Detect which cell encompasses the target text, then output its [X, Y] center coordinate. 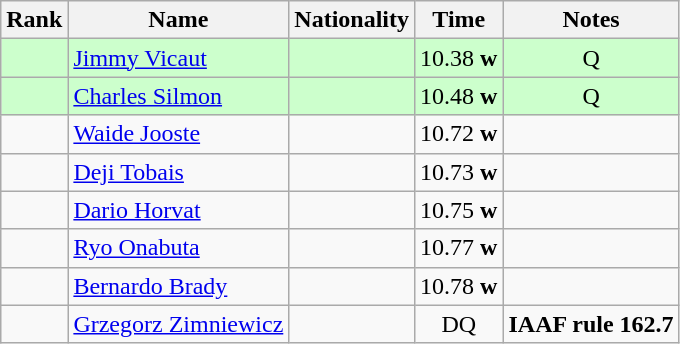
10.72 w [459, 134]
10.77 w [459, 248]
Rank [34, 20]
Deji Tobais [178, 172]
DQ [459, 324]
10.78 w [459, 286]
Notes [591, 20]
10.48 w [459, 96]
Grzegorz Zimniewicz [178, 324]
Jimmy Vicaut [178, 58]
10.75 w [459, 210]
Name [178, 20]
Nationality [352, 20]
IAAF rule 162.7 [591, 324]
10.38 w [459, 58]
Time [459, 20]
Waide Jooste [178, 134]
Ryo Onabuta [178, 248]
10.73 w [459, 172]
Dario Horvat [178, 210]
Bernardo Brady [178, 286]
Charles Silmon [178, 96]
